Return the [x, y] coordinate for the center point of the cell that contains the specified text.  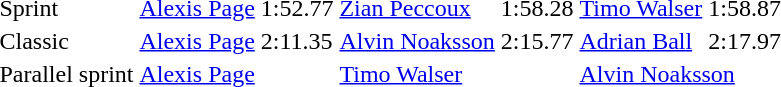
2:11.35 [297, 41]
Alexis Page [197, 41]
Adrian Ball [641, 41]
Alvin Noaksson [417, 41]
2:15.77 [537, 41]
